Locate the cell with the specified text and output its (x, y) center coordinate. 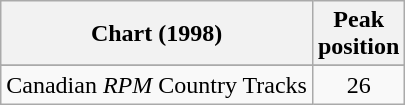
Canadian RPM Country Tracks (157, 85)
Chart (1998) (157, 34)
Peakposition (358, 34)
26 (358, 85)
